Return the (x, y) coordinate for the center point of the cell that contains the specified text.  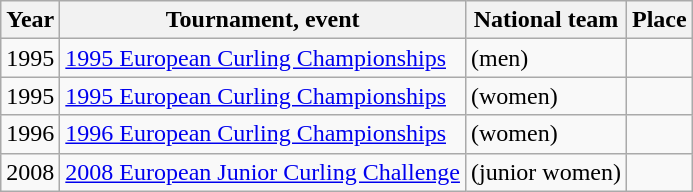
(junior women) (546, 172)
1996 (30, 134)
(men) (546, 58)
2008 European Junior Curling Challenge (263, 172)
National team (546, 20)
Year (30, 20)
1996 European Curling Championships (263, 134)
Tournament, event (263, 20)
Place (660, 20)
2008 (30, 172)
